Provide the [x, y] coordinate of the cell's center where the given text is located.  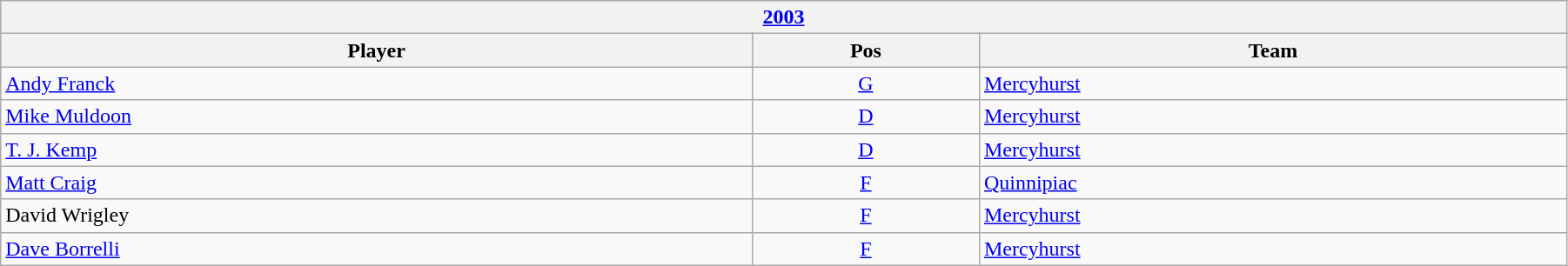
Mike Muldoon [377, 116]
Player [377, 50]
Andy Franck [377, 83]
2003 [784, 17]
Quinnipiac [1272, 183]
G [865, 83]
Pos [865, 50]
Dave Borrelli [377, 249]
T. J. Kemp [377, 150]
David Wrigley [377, 216]
Team [1272, 50]
Matt Craig [377, 183]
